Detect which cell encompasses the target text, then output its [X, Y] center coordinate. 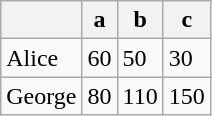
150 [186, 96]
b [140, 20]
c [186, 20]
a [100, 20]
60 [100, 58]
Alice [42, 58]
50 [140, 58]
110 [140, 96]
George [42, 96]
30 [186, 58]
80 [100, 96]
